For the text-containing cell, return its midpoint in (x, y) coordinate format. 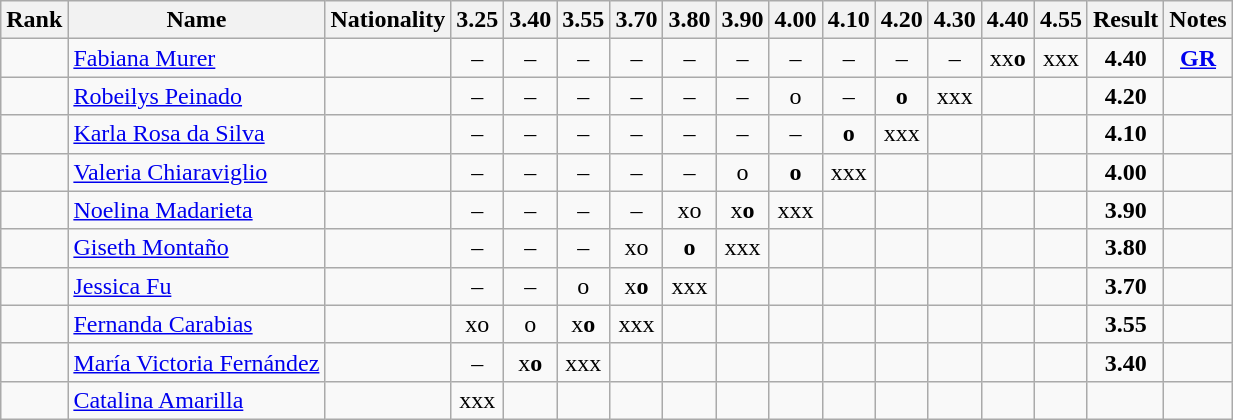
4.30 (954, 20)
Result (1125, 20)
GR (1198, 58)
Valeria Chiaraviglio (196, 172)
Nationality (388, 20)
Robeilys Peinado (196, 96)
Noelina Madarieta (196, 210)
Jessica Fu (196, 286)
3.25 (478, 20)
xxo (1008, 58)
Karla Rosa da Silva (196, 134)
Fabiana Murer (196, 58)
Giseth Montaño (196, 248)
Fernanda Carabias (196, 324)
María Victoria Fernández (196, 362)
Name (196, 20)
4.55 (1060, 20)
Catalina Amarilla (196, 400)
Notes (1198, 20)
Rank (34, 20)
